Output the [x, y] coordinate of the center of the cell containing the given text.  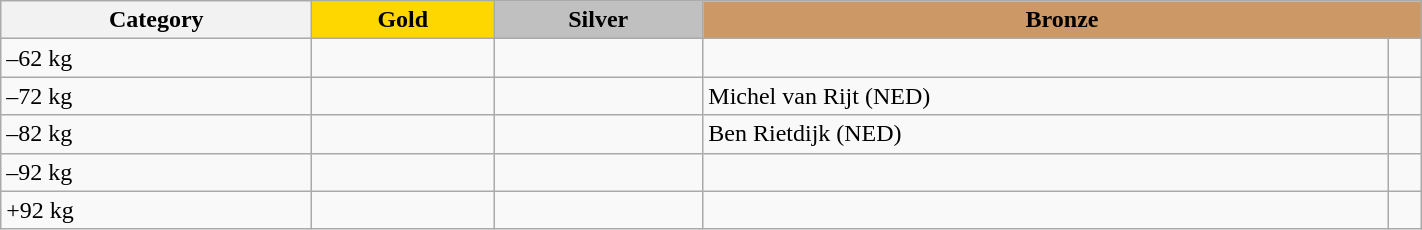
–82 kg [156, 134]
Bronze [1062, 20]
–62 kg [156, 58]
Ben Rietdijk (NED) [1046, 134]
Silver [598, 20]
–92 kg [156, 172]
Category [156, 20]
+92 kg [156, 210]
–72 kg [156, 96]
Gold [403, 20]
Michel van Rijt (NED) [1046, 96]
